Search for the cell housing the specified text and yield its (X, Y) center coordinate. 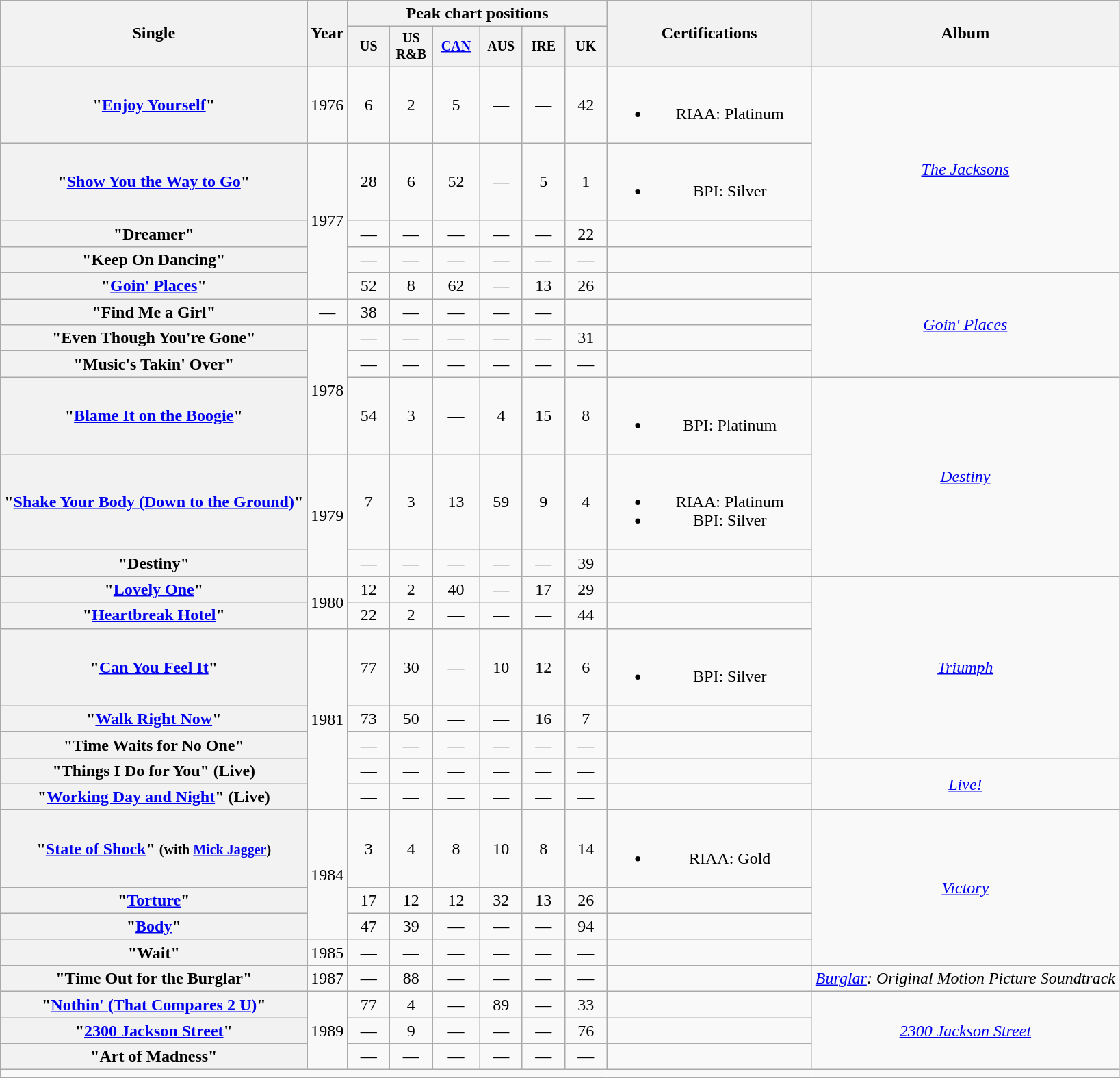
"Torture" (154, 900)
15 (543, 416)
"Time Out for the Burglar" (154, 979)
"Blame It on the Boogie" (154, 416)
94 (586, 927)
"Keep On Dancing" (154, 259)
88 (411, 979)
38 (369, 312)
Burglar: Original Motion Picture Soundtrack (965, 979)
73 (369, 719)
Peak chart positions (478, 14)
"State of Shock" (with Mick Jagger) (154, 849)
Live! (965, 784)
50 (411, 719)
"Can You Feel It" (154, 667)
1981 (327, 719)
Goin' Places (965, 325)
"2300 Jackson Street" (154, 1031)
2300 Jackson Street (965, 1031)
1977 (327, 220)
32 (501, 900)
29 (586, 589)
IRE (543, 47)
54 (369, 416)
59 (501, 502)
"Walk Right Now" (154, 719)
30 (411, 667)
1 (586, 182)
28 (369, 182)
62 (456, 286)
"Art of Madness" (154, 1057)
1979 (327, 515)
AUS (501, 47)
76 (586, 1031)
"Dreamer" (154, 233)
1978 (327, 390)
"Wait" (154, 953)
1984 (327, 875)
"Lovely One" (154, 589)
1987 (327, 979)
1976 (327, 104)
1985 (327, 953)
"Working Day and Night" (Live) (154, 797)
"Destiny" (154, 563)
Album (965, 34)
16 (543, 719)
The Jacksons (965, 169)
"Shake Your Body (Down to the Ground)" (154, 502)
40 (456, 589)
"Goin' Places" (154, 286)
US R&B (411, 47)
Triumph (965, 667)
Destiny (965, 476)
Year (327, 34)
31 (586, 338)
"Music's Takin' Over" (154, 364)
44 (586, 615)
Certifications (709, 34)
1980 (327, 602)
RIAA: Platinum (709, 104)
Victory (965, 887)
"Enjoy Yourself" (154, 104)
1989 (327, 1031)
"Heartbreak Hotel" (154, 615)
Single (154, 34)
UK (586, 47)
RIAA: PlatinumBPI: Silver (709, 502)
14 (586, 849)
"Nothin' (That Compares 2 U)" (154, 1005)
RIAA: Gold (709, 849)
42 (586, 104)
"Time Waits for No One" (154, 745)
"Body" (154, 927)
33 (586, 1005)
47 (369, 927)
CAN (456, 47)
"Show You the Way to Go" (154, 182)
"Even Though You're Gone" (154, 338)
US (369, 47)
"Things I Do for You" (Live) (154, 771)
BPI: Platinum (709, 416)
"Find Me a Girl" (154, 312)
89 (501, 1005)
